Provide the [x, y] coordinate of the cell's center where the given text is located.  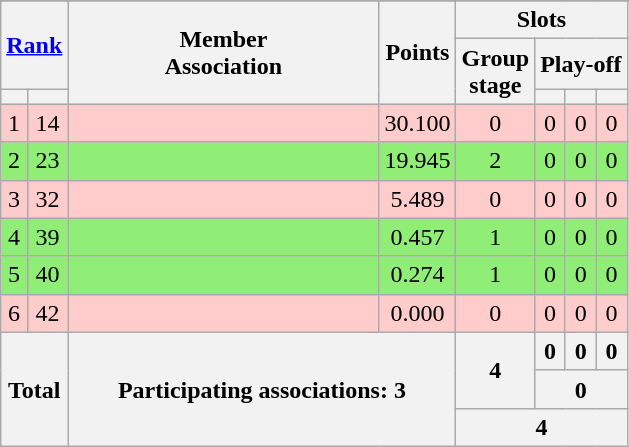
42 [47, 313]
0.457 [418, 237]
Slots [542, 20]
MemberAssociation [224, 52]
5 [14, 275]
Points [418, 52]
39 [47, 237]
Total [34, 389]
0.274 [418, 275]
Rank [34, 45]
19.945 [418, 161]
3 [14, 199]
Participating associations: 3 [262, 389]
Groupstage [496, 72]
32 [47, 199]
30.100 [418, 123]
6 [14, 313]
0.000 [418, 313]
14 [47, 123]
40 [47, 275]
Play-off [581, 64]
5.489 [418, 199]
23 [47, 161]
